Return the (x, y) coordinate for the center point of the cell that contains the specified text.  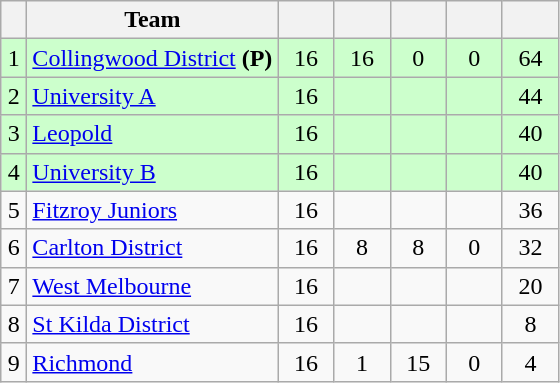
2 (14, 96)
36 (530, 210)
St Kilda District (152, 324)
University B (152, 172)
7 (14, 286)
15 (418, 362)
64 (530, 58)
Fitzroy Juniors (152, 210)
Richmond (152, 362)
9 (14, 362)
University A (152, 96)
Leopold (152, 134)
5 (14, 210)
32 (530, 248)
West Melbourne (152, 286)
Team (152, 20)
3 (14, 134)
44 (530, 96)
6 (14, 248)
Collingwood District (P) (152, 58)
Carlton District (152, 248)
20 (530, 286)
